Provide the (x, y) coordinate of the cell's center where the given text is located.  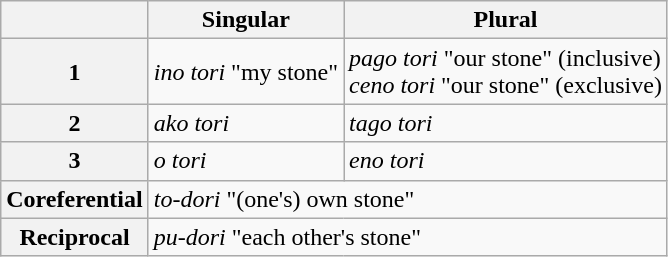
pago tori "our stone" (inclusive)ceno tori "our stone" (exclusive) (506, 72)
3 (74, 161)
Coreferential (74, 199)
1 (74, 72)
ako tori (246, 123)
Reciprocal (74, 237)
Plural (506, 20)
tago tori (506, 123)
to-dori "(one's) own stone" (408, 199)
eno tori (506, 161)
2 (74, 123)
Singular (246, 20)
ino tori "my stone" (246, 72)
pu-dori "each other's stone" (408, 237)
o tori (246, 161)
